Pinpoint the cell where the given text exists, returning its [x, y] midpoint coordinate. 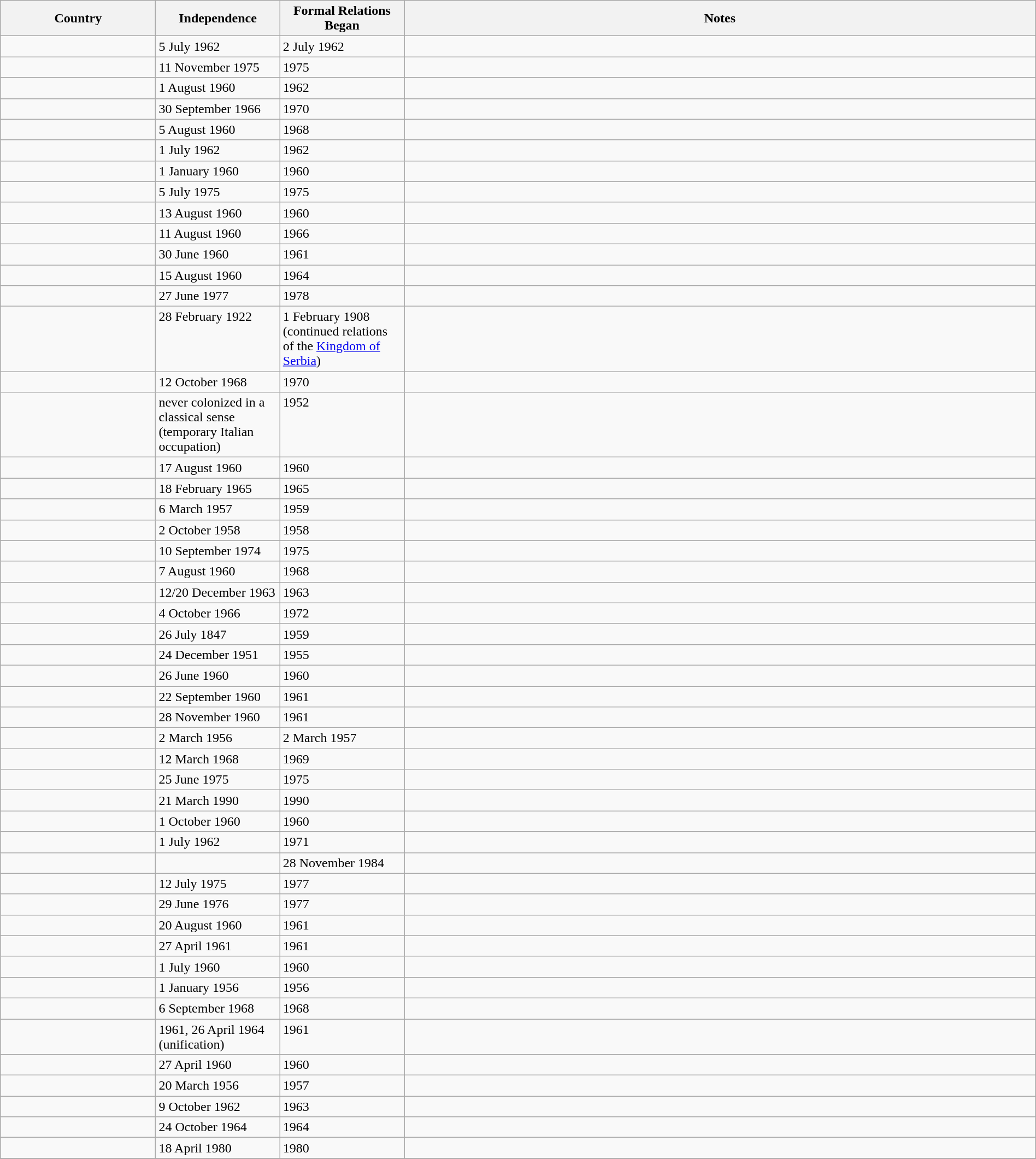
1971 [342, 842]
20 August 1960 [217, 925]
2 October 1958 [217, 530]
17 August 1960 [217, 468]
1956 [342, 987]
1958 [342, 530]
28 February 1922 [217, 339]
1 August 1960 [217, 88]
Formal Relations Began [342, 19]
29 June 1976 [217, 904]
2 July 1962 [342, 46]
27 April 1960 [217, 1065]
5 August 1960 [217, 130]
Notes [720, 19]
1957 [342, 1086]
1 January 1960 [217, 171]
11 August 1960 [217, 233]
1965 [342, 489]
13 August 1960 [217, 213]
1 July 1960 [217, 967]
21 March 1990 [217, 801]
12 October 1968 [217, 382]
1972 [342, 613]
11 November 1975 [217, 67]
1980 [342, 1148]
4 October 1966 [217, 613]
Country [78, 19]
28 November 1960 [217, 717]
1966 [342, 233]
1969 [342, 759]
5 July 1962 [217, 46]
18 February 1965 [217, 489]
26 June 1960 [217, 675]
5 July 1975 [217, 192]
30 June 1960 [217, 254]
1 February 1908 (continued relations of the Kingdom of Serbia) [342, 339]
1990 [342, 801]
22 September 1960 [217, 697]
20 March 1956 [217, 1086]
1961, 26 April 1964 (unification) [217, 1036]
1 January 1956 [217, 987]
12 March 1968 [217, 759]
26 July 1847 [217, 634]
9 October 1962 [217, 1107]
28 November 1984 [342, 863]
1 October 1960 [217, 821]
1978 [342, 296]
25 June 1975 [217, 780]
7 August 1960 [217, 572]
10 September 1974 [217, 551]
12/20 December 1963 [217, 592]
24 December 1951 [217, 655]
1955 [342, 655]
2 March 1956 [217, 738]
2 March 1957 [342, 738]
30 September 1966 [217, 109]
27 April 1961 [217, 946]
12 July 1975 [217, 884]
6 September 1968 [217, 1008]
24 October 1964 [217, 1127]
15 August 1960 [217, 275]
never colonized in a classical sense (temporary Italian occupation) [217, 425]
27 June 1977 [217, 296]
18 April 1980 [217, 1148]
1952 [342, 425]
6 March 1957 [217, 509]
Independence [217, 19]
